Find where the given text appears and provide that cell's center as (x, y) coordinate. 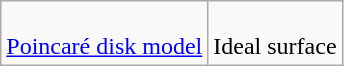
Poincaré disk model (104, 34)
Ideal surface (275, 34)
